Pinpoint the cell where the given text exists, returning its (X, Y) midpoint coordinate. 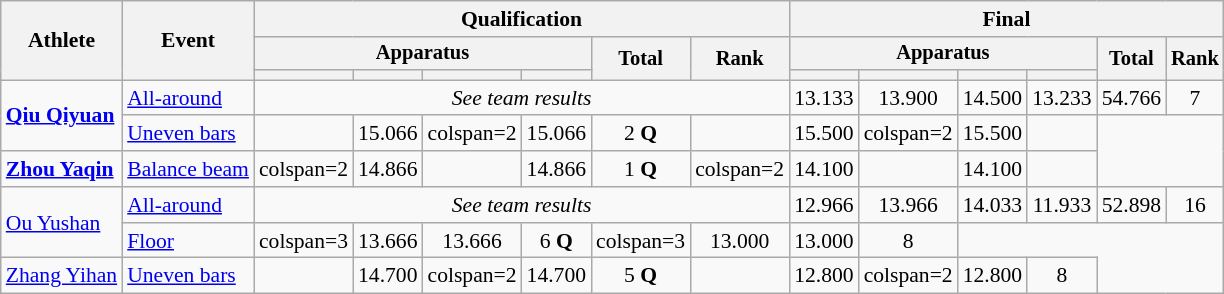
11.933 (1062, 205)
16 (1195, 205)
13.233 (1062, 98)
Balance beam (188, 169)
Ou Yushan (62, 222)
Zhang Yihan (62, 276)
Qiu Qiyuan (62, 116)
Qualification (522, 19)
5 Q (640, 276)
6 Q (556, 241)
52.898 (1132, 205)
13.966 (908, 205)
Floor (188, 241)
12.966 (824, 205)
14.033 (992, 205)
Final (1006, 19)
Athlete (62, 40)
7 (1195, 98)
2 Q (640, 134)
54.766 (1132, 98)
Zhou Yaqin (62, 169)
14.500 (992, 98)
13.133 (824, 98)
13.900 (908, 98)
1 Q (640, 169)
Event (188, 40)
